Capture the cell that displays the provided text and extract its [X, Y] central coordinate. 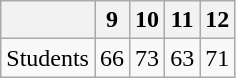
9 [112, 20]
12 [218, 20]
Students [48, 58]
11 [182, 20]
10 [148, 20]
71 [218, 58]
66 [112, 58]
73 [148, 58]
63 [182, 58]
